From the cell containing the given text, extract its center point as (X, Y) coordinate. 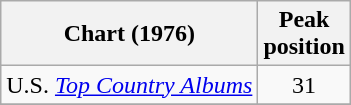
31 (304, 85)
Peakposition (304, 34)
Chart (1976) (130, 34)
U.S. Top Country Albums (130, 85)
